Output the (X, Y) coordinate of the center of the cell containing the given text.  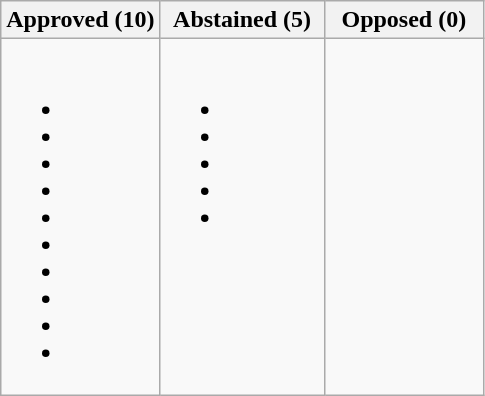
Approved (10) (80, 20)
Opposed (0) (404, 20)
Abstained (5) (242, 20)
